Identify which cell holds the provided text, then report its [X, Y] central coordinate. 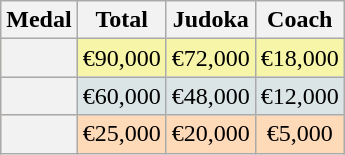
Total [122, 20]
Judoka [210, 20]
€90,000 [122, 58]
€48,000 [210, 96]
€12,000 [300, 96]
€25,000 [122, 134]
Coach [300, 20]
€18,000 [300, 58]
Medal [39, 20]
€72,000 [210, 58]
€60,000 [122, 96]
€5,000 [300, 134]
€20,000 [210, 134]
